For the text-containing cell, return its midpoint in [x, y] coordinate format. 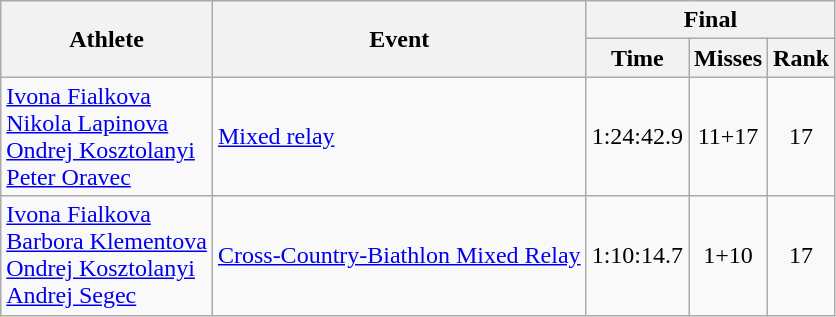
1+10 [728, 256]
Ivona FialkovaBarbora KlementovaOndrej KosztolanyiAndrej Segec [107, 256]
Final [710, 20]
Mixed relay [399, 136]
Time [637, 58]
Ivona FialkovaNikola LapinovaOndrej KosztolanyiPeter Oravec [107, 136]
Event [399, 39]
Athlete [107, 39]
1:24:42.9 [637, 136]
1:10:14.7 [637, 256]
Misses [728, 58]
11+17 [728, 136]
Cross-Country-Biathlon Mixed Relay [399, 256]
Rank [802, 58]
